Capture the cell that displays the provided text and extract its (X, Y) central coordinate. 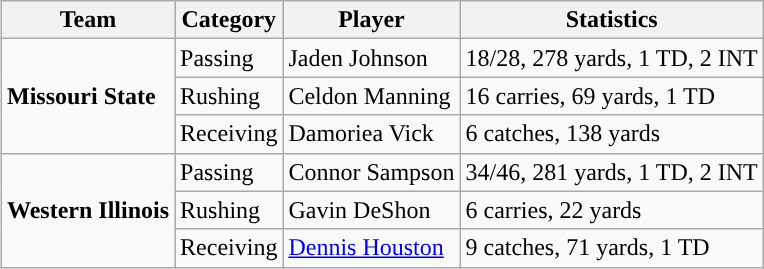
Player (372, 20)
Category (229, 20)
Missouri State (88, 96)
Dennis Houston (372, 248)
34/46, 281 yards, 1 TD, 2 INT (612, 172)
Western Illinois (88, 210)
Celdon Manning (372, 96)
6 carries, 22 yards (612, 210)
Statistics (612, 20)
Connor Sampson (372, 172)
Damoriea Vick (372, 134)
Team (88, 20)
18/28, 278 yards, 1 TD, 2 INT (612, 58)
16 carries, 69 yards, 1 TD (612, 96)
6 catches, 138 yards (612, 134)
Jaden Johnson (372, 58)
Gavin DeShon (372, 210)
9 catches, 71 yards, 1 TD (612, 248)
